Detect which cell encompasses the target text, then output its [X, Y] center coordinate. 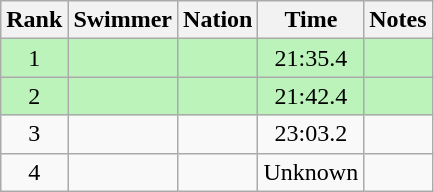
4 [34, 172]
Unknown [311, 172]
23:03.2 [311, 134]
3 [34, 134]
Swimmer [123, 20]
Rank [34, 20]
2 [34, 96]
21:42.4 [311, 96]
Nation [218, 20]
Time [311, 20]
21:35.4 [311, 58]
1 [34, 58]
Notes [398, 20]
